Capture the cell that displays the provided text and extract its [X, Y] central coordinate. 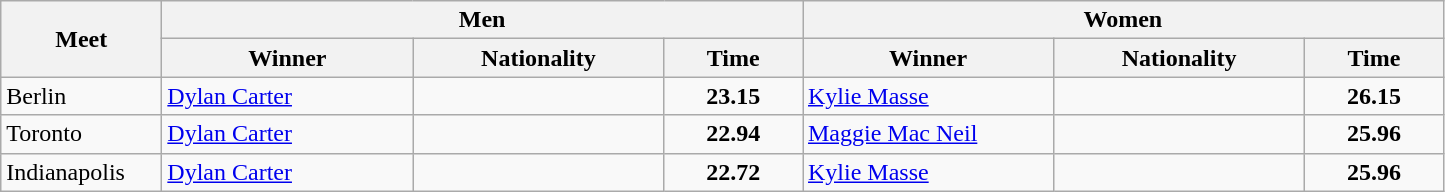
23.15 [734, 96]
Meet [82, 39]
Berlin [82, 96]
Men [482, 20]
22.72 [734, 172]
26.15 [1374, 96]
22.94 [734, 134]
Indianapolis [82, 172]
Women [1122, 20]
Maggie Mac Neil [928, 134]
Toronto [82, 134]
